Identify which cell holds the provided text, then report its [X, Y] central coordinate. 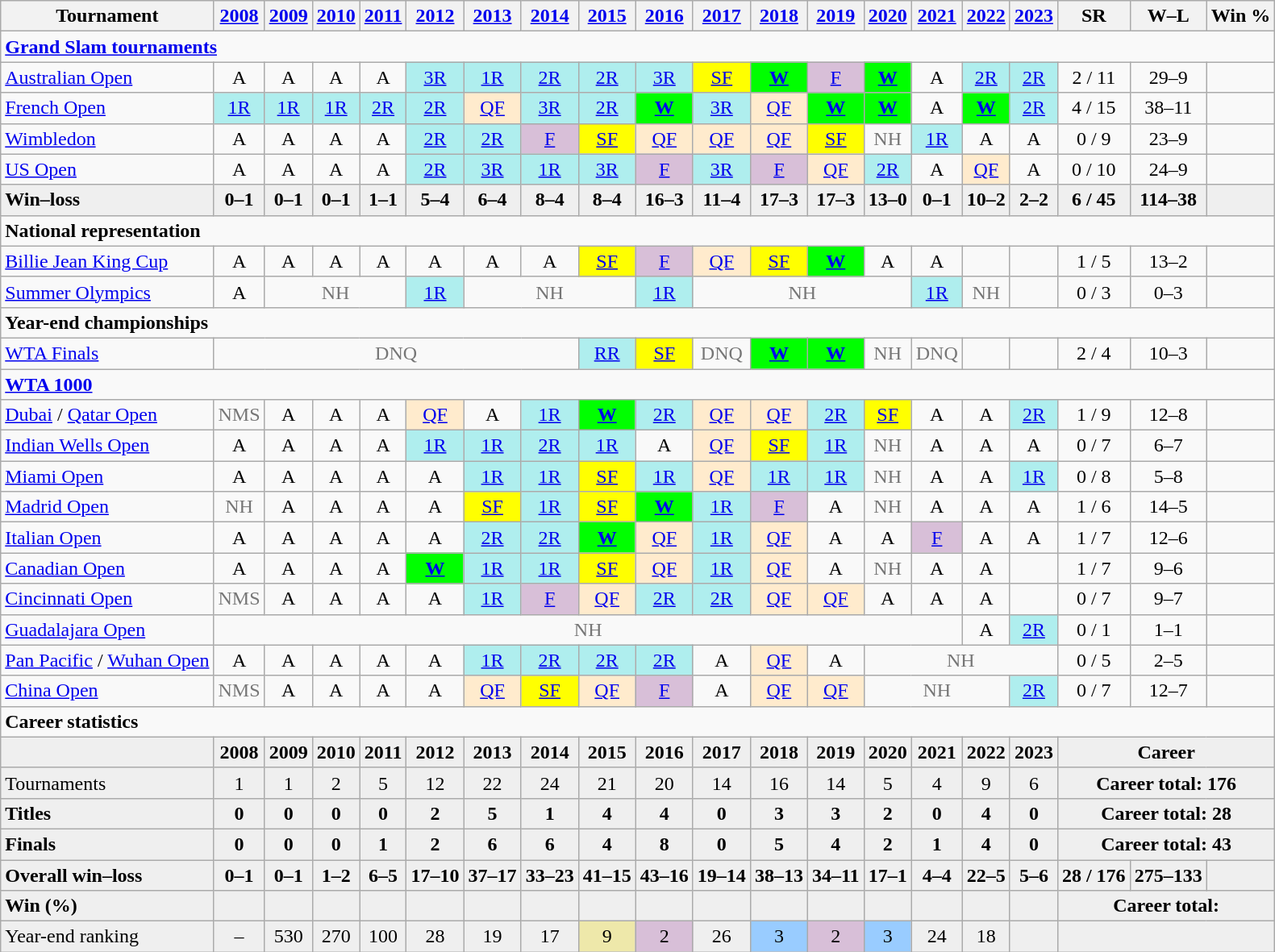
Wimbledon [107, 139]
23–9 [1168, 139]
Australian Open [107, 77]
6–7 [1168, 446]
1 / 5 [1094, 261]
10–3 [1168, 353]
Summer Olympics [107, 292]
16–3 [665, 200]
Year-end ranking [107, 937]
Career statistics [638, 721]
28 [435, 937]
37–17 [492, 875]
US Open [107, 169]
Miami Open [107, 476]
29–9 [1168, 77]
0 / 3 [1094, 292]
Career [1166, 752]
12–7 [1168, 691]
Win–loss [107, 200]
20 [665, 783]
Tournament [107, 16]
38–13 [779, 875]
4–4 [937, 875]
French Open [107, 108]
26 [721, 937]
Overall win–loss [107, 875]
0 / 10 [1094, 169]
17–1 [887, 875]
SR [1094, 16]
1 / 6 [1094, 507]
12 [435, 783]
19–14 [721, 875]
34–11 [835, 875]
13–2 [1168, 261]
24–9 [1168, 169]
9–7 [1168, 599]
22 [492, 783]
2–5 [1168, 660]
9–6 [1168, 568]
2–2 [1034, 200]
WTA 1000 [638, 385]
Career total: 28 [1166, 813]
Madrid Open [107, 507]
– [239, 937]
12–6 [1168, 538]
114–38 [1168, 200]
Career total: 43 [1166, 844]
28 / 176 [1094, 875]
Win (%) [107, 906]
270 [335, 937]
0 / 8 [1094, 476]
275–133 [1168, 875]
4 / 15 [1094, 108]
Pan Pacific / Wuhan Open [107, 660]
Career total: 176 [1166, 783]
38–11 [1168, 108]
6–4 [492, 200]
18 [985, 937]
6–5 [383, 875]
0 / 9 [1094, 139]
National representation [638, 231]
6 / 45 [1094, 200]
1–2 [335, 875]
14–5 [1168, 507]
10–2 [985, 200]
Tournaments [107, 783]
2 / 11 [1094, 77]
Guadalajara Open [107, 630]
WTA Finals [107, 353]
21 [606, 783]
Dubai / Qatar Open [107, 415]
13–0 [887, 200]
0 / 1 [1094, 630]
Career total: [1166, 906]
11–4 [721, 200]
Grand Slam tournaments [638, 47]
0 / 5 [1094, 660]
Italian Open [107, 538]
RR [606, 353]
Canadian Open [107, 568]
5–6 [1034, 875]
China Open [107, 691]
W–L [1168, 16]
Year-end championships [638, 322]
Finals [107, 844]
5–4 [435, 200]
100 [383, 937]
16 [779, 783]
0–3 [1168, 292]
Cincinnati Open [107, 599]
43–16 [665, 875]
2 / 4 [1094, 353]
17–10 [435, 875]
5–8 [1168, 476]
530 [289, 937]
22–5 [985, 875]
Indian Wells Open [107, 446]
12–8 [1168, 415]
41–15 [606, 875]
8 [665, 844]
Titles [107, 813]
19 [492, 937]
Billie Jean King Cup [107, 261]
1 / 9 [1094, 415]
33–23 [550, 875]
Win % [1240, 16]
17 [550, 937]
